Output the [X, Y] coordinate of the center of the cell containing the given text.  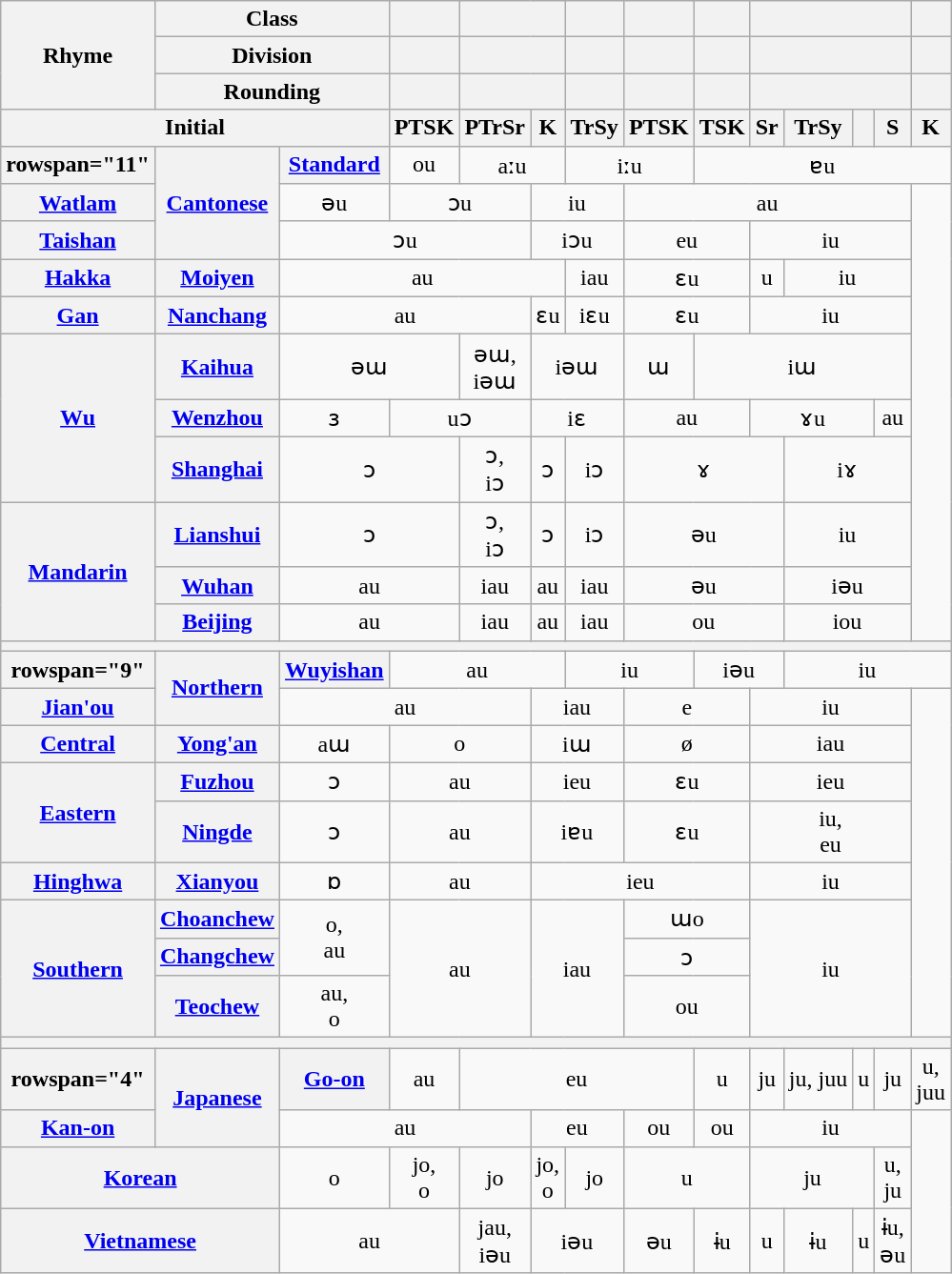
aːu [513, 165]
Wu [78, 418]
Standard [334, 165]
Wenzhou [217, 418]
Jian'ou [78, 707]
Rhyme [78, 55]
e [686, 707]
Fuzhou [217, 781]
Rounding [272, 91]
ɐu [821, 165]
Teochew [217, 1006]
jau,iəu [496, 1241]
Go-on [334, 1079]
Watlam [78, 203]
ɯ [658, 367]
Initial [194, 128]
Shanghai [217, 469]
ɤu [812, 418]
Southern [78, 969]
rowspan="4" [78, 1079]
iɛu [595, 315]
S [893, 128]
PTrSr [496, 128]
ø [686, 744]
Division [272, 55]
Taishan [78, 240]
rowspan="9" [78, 670]
iːu [629, 165]
Eastern [78, 812]
Cantonese [217, 202]
Kaihua [217, 367]
iou [847, 622]
əɯ,iəɯ [496, 367]
u,ju [893, 1178]
Hakka [78, 278]
ɯo [686, 920]
ɨu,əu [893, 1241]
Beijing [217, 622]
iəɯ [577, 367]
rowspan="11" [78, 165]
ɤ [703, 469]
iɛ [577, 418]
aɯ [334, 744]
Ningde [217, 831]
ɒ [334, 881]
iɤ [847, 469]
iɐu [577, 831]
Moiyen [217, 278]
ju, juu [818, 1079]
u,juu [931, 1079]
Northern [217, 688]
ɜ [334, 418]
o,au [334, 938]
Korean [141, 1178]
Lianshui [217, 534]
Class [272, 19]
Mandarin [78, 571]
iu,eu [831, 831]
Vietnamese [141, 1241]
Wuhan [217, 586]
Gan [78, 315]
Central [78, 744]
uɔ [459, 418]
Kan-on [78, 1128]
Xianyou [217, 881]
Sr [766, 128]
TSK [722, 128]
Yong'an [217, 744]
au,o [334, 1006]
Wuyishan [334, 670]
Hinghwa [78, 881]
Changchew [217, 957]
Nanchang [217, 315]
Japanese [217, 1098]
Choanchew [217, 920]
əɯ [369, 367]
iɔu [577, 240]
